For the text-containing cell, return its midpoint in [X, Y] coordinate format. 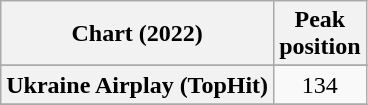
134 [320, 85]
Peakposition [320, 34]
Ukraine Airplay (TopHit) [138, 85]
Chart (2022) [138, 34]
